Return the (x, y) coordinate for the center point of the cell that contains the specified text.  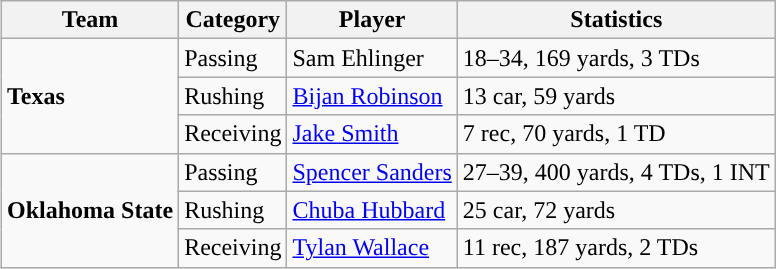
7 rec, 70 yards, 1 TD (616, 134)
11 rec, 187 yards, 2 TDs (616, 248)
Bijan Robinson (372, 96)
13 car, 59 yards (616, 96)
Jake Smith (372, 134)
18–34, 169 yards, 3 TDs (616, 58)
Team (90, 20)
Oklahoma State (90, 210)
Texas (90, 96)
Player (372, 20)
Chuba Hubbard (372, 210)
Tylan Wallace (372, 248)
Sam Ehlinger (372, 58)
25 car, 72 yards (616, 210)
Statistics (616, 20)
Category (233, 20)
Spencer Sanders (372, 172)
27–39, 400 yards, 4 TDs, 1 INT (616, 172)
